From the cell containing the given text, extract its center point as (X, Y) coordinate. 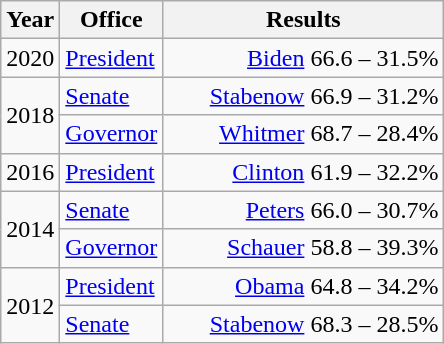
2020 (30, 58)
Schauer 58.8 – 39.3% (304, 248)
Obama 64.8 – 34.2% (304, 286)
Peters 66.0 – 30.7% (304, 210)
Office (112, 20)
Year (30, 20)
Stabenow 68.3 – 28.5% (304, 324)
2014 (30, 229)
2012 (30, 305)
Biden 66.6 – 31.5% (304, 58)
Stabenow 66.9 – 31.2% (304, 96)
Whitmer 68.7 – 28.4% (304, 134)
2016 (30, 172)
2018 (30, 115)
Results (304, 20)
Clinton 61.9 – 32.2% (304, 172)
